Capture the cell that displays the provided text and extract its (x, y) central coordinate. 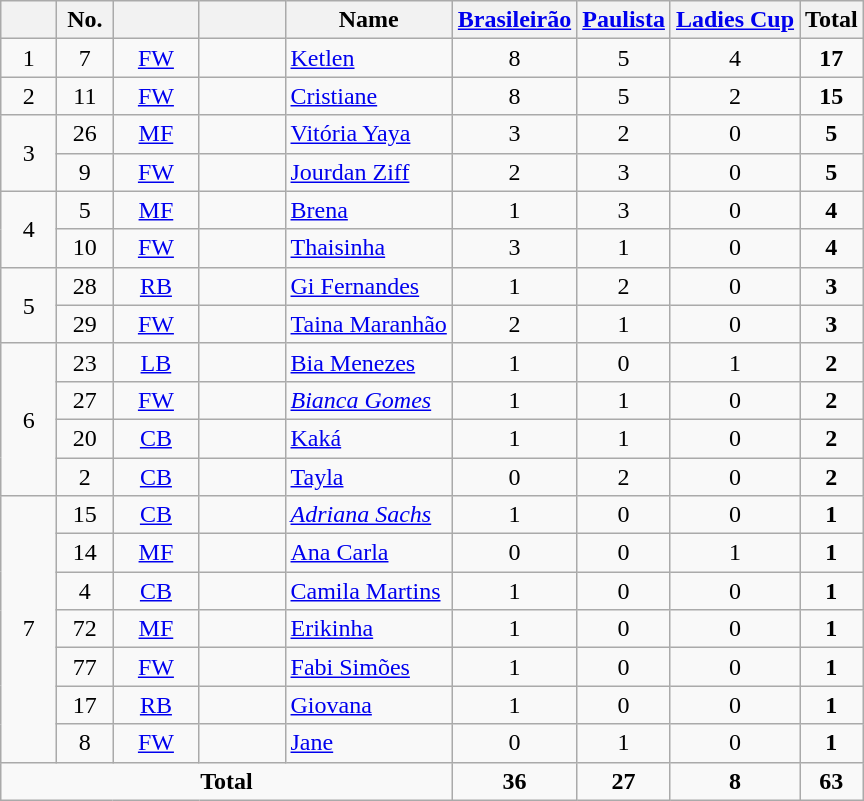
Paulista (624, 20)
Vitória Yaya (368, 134)
77 (85, 667)
29 (85, 324)
Bia Menezes (368, 362)
Ladies Cup (734, 20)
14 (85, 553)
Jourdan Ziff (368, 172)
Thaisinha (368, 248)
36 (514, 781)
11 (85, 96)
Brasileirão (514, 20)
6 (29, 419)
26 (85, 134)
Taina Maranhão (368, 324)
Jane (368, 743)
72 (85, 629)
Gi Fernandes (368, 286)
Giovana (368, 705)
Camila Martins (368, 591)
Tayla (368, 477)
28 (85, 286)
63 (832, 781)
23 (85, 362)
Name (368, 20)
20 (85, 438)
LB (156, 362)
Ketlen (368, 58)
Cristiane (368, 96)
Fabi Simões (368, 667)
No. (85, 20)
Bianca Gomes (368, 400)
9 (85, 172)
10 (85, 248)
Erikinha (368, 629)
Brena (368, 210)
Ana Carla (368, 553)
Kaká (368, 438)
Adriana Sachs (368, 515)
